Provide the (x, y) coordinate of the cell's center where the given text is located.  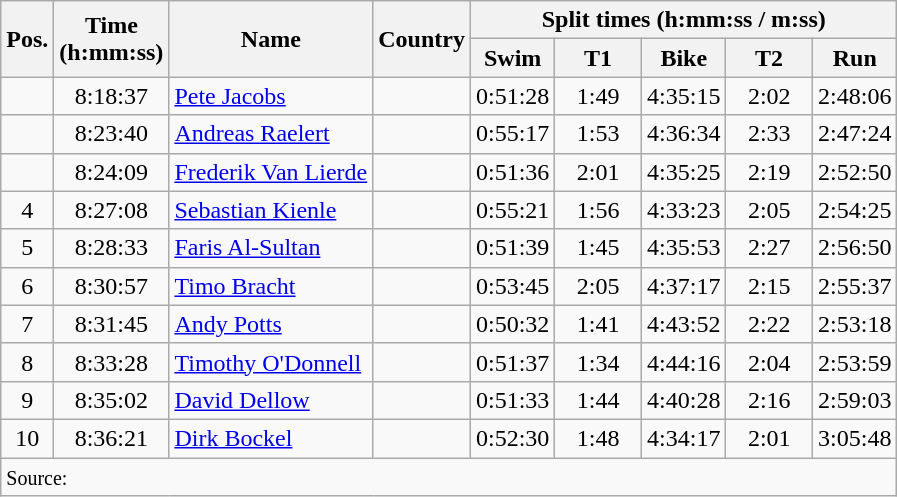
1:34 (598, 362)
6 (28, 286)
8:28:33 (112, 248)
8:30:57 (112, 286)
8:33:28 (112, 362)
Time(h:mm:ss) (112, 39)
1:41 (598, 324)
1:53 (598, 134)
8:24:09 (112, 172)
0:51:36 (512, 172)
2:16 (770, 400)
1:49 (598, 96)
2:52:50 (855, 172)
0:53:45 (512, 286)
2:33 (770, 134)
4:35:53 (684, 248)
Swim (512, 58)
Pos. (28, 39)
Country (422, 39)
8:23:40 (112, 134)
3:05:48 (855, 438)
4:37:17 (684, 286)
Timo Bracht (271, 286)
2:47:24 (855, 134)
0:51:28 (512, 96)
1:45 (598, 248)
1:56 (598, 210)
4:34:17 (684, 438)
David Dellow (271, 400)
8 (28, 362)
8:18:37 (112, 96)
2:59:03 (855, 400)
Faris Al-Sultan (271, 248)
4 (28, 210)
4:33:23 (684, 210)
0:51:37 (512, 362)
0:55:17 (512, 134)
2:15 (770, 286)
0:51:33 (512, 400)
Pete Jacobs (271, 96)
4:35:15 (684, 96)
4:36:34 (684, 134)
2:19 (770, 172)
Split times (h:mm:ss / m:ss) (683, 20)
Source: (449, 477)
2:54:25 (855, 210)
Sebastian Kienle (271, 210)
1:48 (598, 438)
7 (28, 324)
8:35:02 (112, 400)
2:04 (770, 362)
0:51:39 (512, 248)
Run (855, 58)
Andy Potts (271, 324)
2:56:50 (855, 248)
8:31:45 (112, 324)
2:27 (770, 248)
2:53:18 (855, 324)
8:36:21 (112, 438)
2:48:06 (855, 96)
T2 (770, 58)
9 (28, 400)
4:35:25 (684, 172)
2:53:59 (855, 362)
Frederik Van Lierde (271, 172)
Dirk Bockel (271, 438)
Timothy O'Donnell (271, 362)
2:02 (770, 96)
Name (271, 39)
0:55:21 (512, 210)
8:27:08 (112, 210)
2:55:37 (855, 286)
2:22 (770, 324)
4:43:52 (684, 324)
1:44 (598, 400)
4:40:28 (684, 400)
4:44:16 (684, 362)
5 (28, 248)
Andreas Raelert (271, 134)
T1 (598, 58)
0:52:30 (512, 438)
0:50:32 (512, 324)
Bike (684, 58)
10 (28, 438)
